Capture the cell that displays the provided text and extract its (x, y) central coordinate. 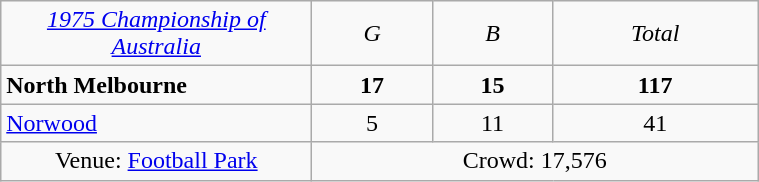
5 (372, 123)
B (492, 34)
Venue: Football Park (156, 161)
G (372, 34)
15 (492, 85)
17 (372, 85)
41 (656, 123)
North Melbourne (156, 85)
Crowd: 17,576 (535, 161)
Total (656, 34)
11 (492, 123)
Norwood (156, 123)
1975 Championship of Australia (156, 34)
117 (656, 85)
